Scan for the cell matching the given text and deliver its (x, y) coordinate at center. 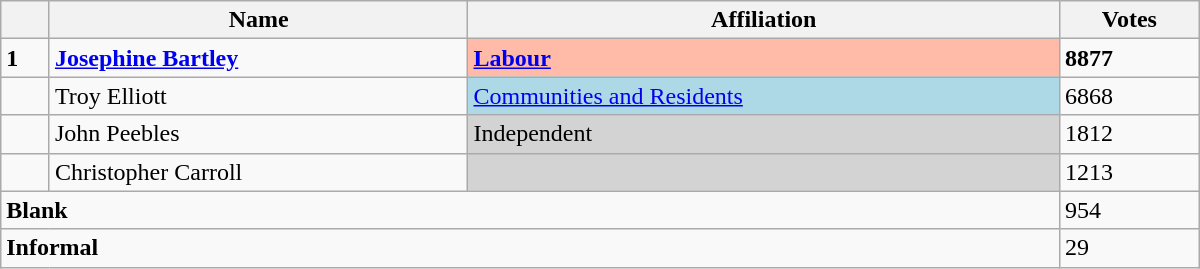
1812 (1130, 134)
1 (26, 58)
Christopher Carroll (258, 172)
8877 (1130, 58)
Communities and Residents (764, 96)
954 (1130, 210)
Informal (530, 248)
Blank (530, 210)
John Peebles (258, 134)
29 (1130, 248)
Josephine Bartley (258, 58)
Independent (764, 134)
6868 (1130, 96)
Troy Elliott (258, 96)
Labour (764, 58)
Votes (1130, 20)
1213 (1130, 172)
Name (258, 20)
Affiliation (764, 20)
